Extract the (x, y) coordinate from the center of the cell holding the provided text.  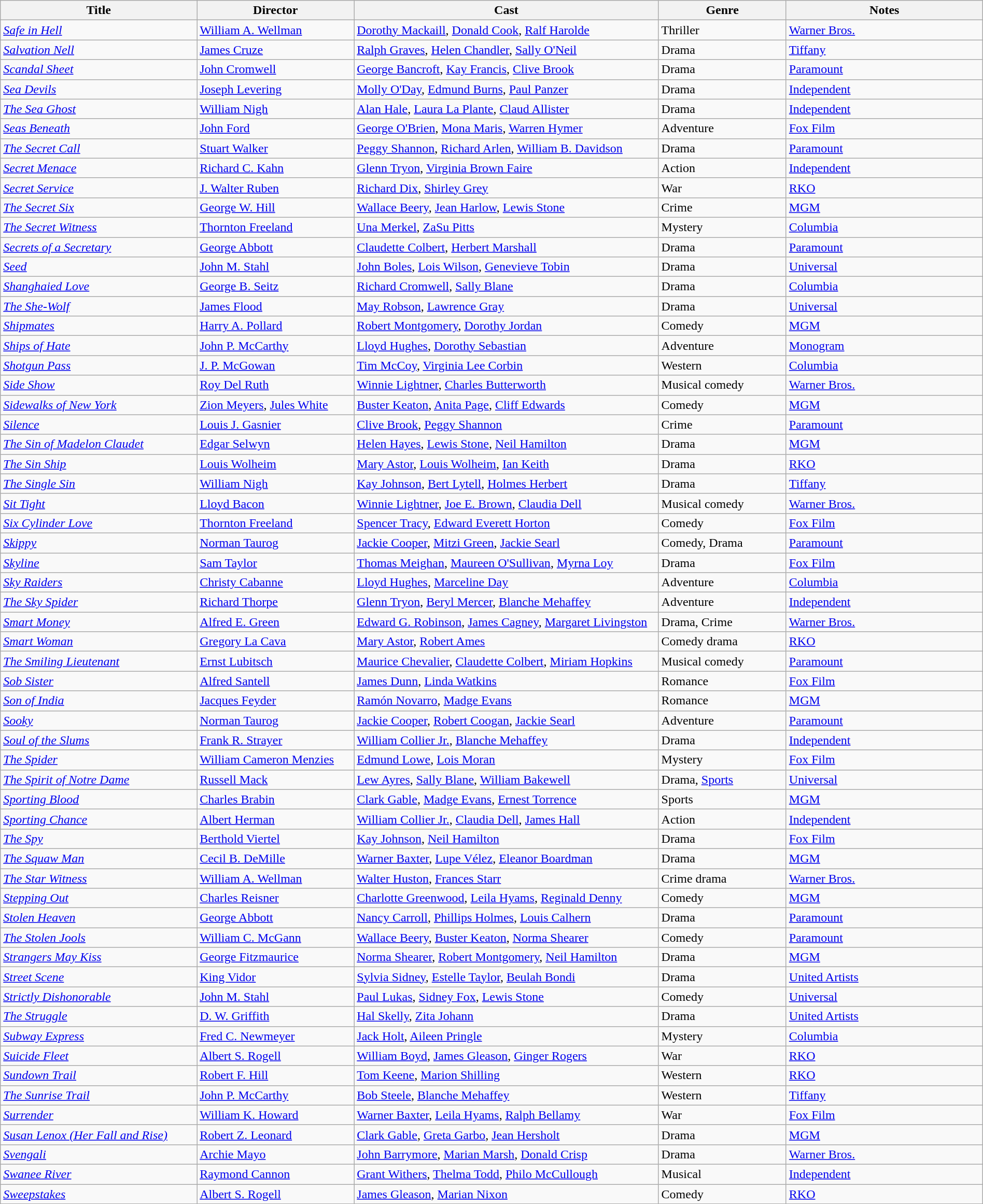
Sylvia Sidney, Estelle Taylor, Beulah Bondi (506, 977)
Helen Hayes, Lewis Stone, Neil Hamilton (506, 444)
The Secret Six (99, 207)
Roy Del Ruth (276, 385)
Warner Baxter, Leila Hyams, Ralph Bellamy (506, 1115)
Robert Montgomery, Dorothy Jordan (506, 326)
Cecil B. DeMille (276, 858)
Kay Johnson, Bert Lytell, Holmes Herbert (506, 484)
Comedy drama (722, 642)
Frank R. Strayer (276, 740)
Edgar Selwyn (276, 444)
The Secret Witness (99, 227)
Edmund Lowe, Lois Moran (506, 760)
Lew Ayres, Sally Blane, William Bakewell (506, 780)
Strictly Dishonorable (99, 997)
The She-Wolf (99, 306)
The Stolen Jools (99, 938)
The Struggle (99, 1016)
J. Walter Ruben (276, 188)
Christy Cabanne (276, 583)
Joseph Levering (276, 89)
Sporting Chance (99, 819)
Walter Huston, Frances Starr (506, 879)
William Collier Jr., Claudia Dell, James Hall (506, 819)
Drama, Crime (722, 622)
Sooky (99, 720)
D. W. Griffith (276, 1016)
Winnie Lightner, Charles Butterworth (506, 385)
Swanee River (99, 1174)
Buster Keaton, Anita Page, Cliff Edwards (506, 405)
Secret Menace (99, 168)
Edward G. Robinson, James Cagney, Margaret Livingston (506, 622)
King Vidor (276, 977)
Claudette Colbert, Herbert Marshall (506, 247)
John Boles, Lois Wilson, Genevieve Tobin (506, 267)
William Collier Jr., Blanche Mehaffey (506, 740)
The Sin of Madelon Claudet (99, 444)
Sporting Blood (99, 799)
Smart Money (99, 622)
Jackie Cooper, Robert Coogan, Jackie Searl (506, 720)
Charles Reisner (276, 898)
Louis Wolheim (276, 464)
Una Merkel, ZaSu Pitts (506, 227)
William C. McGann (276, 938)
Surrender (99, 1115)
The Spy (99, 839)
Lloyd Hughes, Marceline Day (506, 583)
May Robson, Lawrence Gray (506, 306)
Grant Withers, Thelma Todd, Philo McCullough (506, 1174)
Secrets of a Secretary (99, 247)
Gregory La Cava (276, 642)
Norma Shearer, Robert Montgomery, Neil Hamilton (506, 957)
Salvation Nell (99, 50)
The Sky Spider (99, 602)
Skippy (99, 543)
Jack Holt, Aileen Pringle (506, 1036)
Robert Z. Leonard (276, 1135)
Hal Skelly, Zita Johann (506, 1016)
Clark Gable, Madge Evans, Ernest Torrence (506, 799)
John Barrymore, Marian Marsh, Donald Crisp (506, 1154)
Robert F. Hill (276, 1075)
Dorothy Mackaill, Donald Cook, Ralf Harolde (506, 30)
William K. Howard (276, 1115)
Thomas Meighan, Maureen O'Sullivan, Myrna Loy (506, 562)
Seed (99, 267)
Jackie Cooper, Mitzi Green, Jackie Searl (506, 543)
John Ford (276, 129)
George Bancroft, Kay Francis, Clive Brook (506, 69)
Richard C. Kahn (276, 168)
Kay Johnson, Neil Hamilton (506, 839)
Maurice Chevalier, Claudette Colbert, Miriam Hopkins (506, 661)
Alfred E. Green (276, 622)
Seas Beneath (99, 129)
Soul of the Slums (99, 740)
Monogram (884, 346)
Mary Astor, Robert Ames (506, 642)
Ernst Lubitsch (276, 661)
Alan Hale, Laura La Plante, Claud Allister (506, 109)
The Spirit of Notre Dame (99, 780)
Secret Service (99, 188)
Bob Steele, Blanche Mehaffey (506, 1095)
Zion Meyers, Jules White (276, 405)
Scandal Sheet (99, 69)
James Gleason, Marian Nixon (506, 1194)
Sundown Trail (99, 1075)
Clark Gable, Greta Garbo, Jean Hersholt (506, 1135)
Stolen Heaven (99, 918)
Sidewalks of New York (99, 405)
Sports (722, 799)
Lloyd Hughes, Dorothy Sebastian (506, 346)
Sweepstakes (99, 1194)
George O'Brien, Mona Maris, Warren Hymer (506, 129)
Harry A. Pollard (276, 326)
Skyline (99, 562)
Suicide Fleet (99, 1056)
The Squaw Man (99, 858)
Sam Taylor (276, 562)
The Sunrise Trail (99, 1095)
Louis J. Gasnier (276, 424)
Molly O'Day, Edmund Burns, Paul Panzer (506, 89)
Richard Dix, Shirley Grey (506, 188)
George B. Seitz (276, 287)
Svengali (99, 1154)
Berthold Viertel (276, 839)
Wallace Beery, Buster Keaton, Norma Shearer (506, 938)
Peggy Shannon, Richard Arlen, William B. Davidson (506, 148)
Richard Thorpe (276, 602)
Ships of Hate (99, 346)
Comedy, Drama (722, 543)
Stuart Walker (276, 148)
Warner Baxter, Lupe Vélez, Eleanor Boardman (506, 858)
Crime drama (722, 879)
Tom Keene, Marion Shilling (506, 1075)
Street Scene (99, 977)
James Dunn, Linda Watkins (506, 681)
Musical (722, 1174)
Richard Cromwell, Sally Blane (506, 287)
Ralph Graves, Helen Chandler, Sally O'Neil (506, 50)
Sky Raiders (99, 583)
George W. Hill (276, 207)
Charlotte Greenwood, Leila Hyams, Reginald Denny (506, 898)
Mary Astor, Louis Wolheim, Ian Keith (506, 464)
John Cromwell (276, 69)
William Boyd, James Gleason, Ginger Rogers (506, 1056)
The Spider (99, 760)
Tim McCoy, Virginia Lee Corbin (506, 365)
Nancy Carroll, Phillips Holmes, Louis Calhern (506, 918)
James Cruze (276, 50)
Glenn Tryon, Beryl Mercer, Blanche Mehaffey (506, 602)
Six Cylinder Love (99, 523)
Genre (722, 10)
The Secret Call (99, 148)
Sob Sister (99, 681)
The Star Witness (99, 879)
Russell Mack (276, 780)
The Sin Ship (99, 464)
Shanghaied Love (99, 287)
Fred C. Newmeyer (276, 1036)
Safe in Hell (99, 30)
Son of India (99, 701)
Charles Brabin (276, 799)
Subway Express (99, 1036)
Susan Lenox (Her Fall and Rise) (99, 1135)
Shipmates (99, 326)
Title (99, 10)
Silence (99, 424)
George Fitzmaurice (276, 957)
Winnie Lightner, Joe E. Brown, Claudia Dell (506, 503)
Thriller (722, 30)
Wallace Beery, Jean Harlow, Lewis Stone (506, 207)
James Flood (276, 306)
Paul Lukas, Sidney Fox, Lewis Stone (506, 997)
Cast (506, 10)
Lloyd Bacon (276, 503)
Clive Brook, Peggy Shannon (506, 424)
Sea Devils (99, 89)
The Sea Ghost (99, 109)
Stepping Out (99, 898)
J. P. McGowan (276, 365)
Shotgun Pass (99, 365)
Glenn Tryon, Virginia Brown Faire (506, 168)
Director (276, 10)
Alfred Santell (276, 681)
Spencer Tracy, Edward Everett Horton (506, 523)
The Single Sin (99, 484)
Drama, Sports (722, 780)
Smart Woman (99, 642)
Albert Herman (276, 819)
Sit Tight (99, 503)
Jacques Feyder (276, 701)
Raymond Cannon (276, 1174)
Archie Mayo (276, 1154)
The Smiling Lieutenant (99, 661)
Strangers May Kiss (99, 957)
Side Show (99, 385)
Notes (884, 10)
Ramón Novarro, Madge Evans (506, 701)
William Cameron Menzies (276, 760)
